Output the [x, y] coordinate of the center of the cell containing the given text.  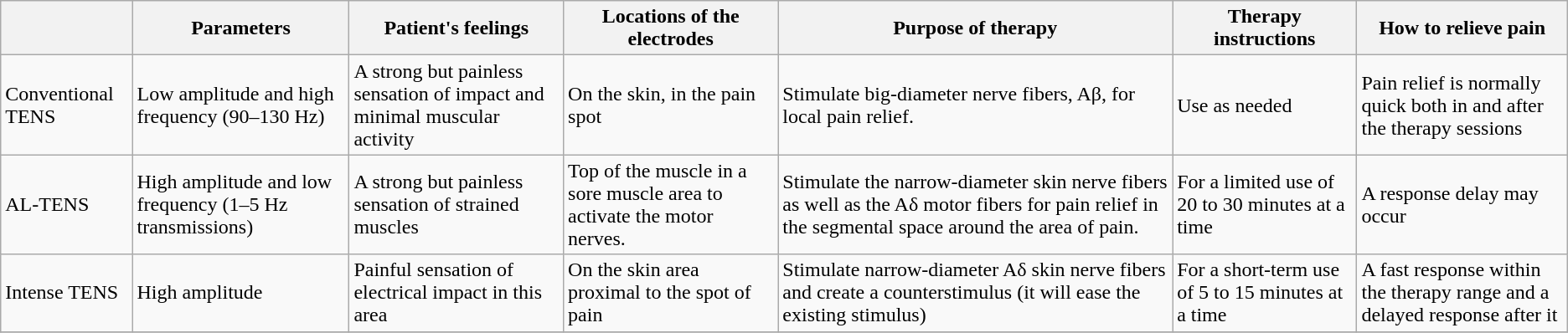
Intense TENS [67, 293]
Patient's feelings [456, 28]
How to relieve pain [1462, 28]
On the skin, in the pain spot [671, 105]
Top of the muscle in a sore muscle area to activate the motor nerves. [671, 204]
A fast response within the therapy range and a delayed response after it [1462, 293]
Purpose of therapy [975, 28]
High amplitude [241, 293]
Stimulate the narrow-diameter skin nerve fibers as well as the Aδ motor fibers for pain relief in the segmental space around the area of pain. [975, 204]
A response delay may occur [1462, 204]
Stimulate big-diameter nerve fibers, Aβ, for local pain relief. [975, 105]
On the skin area proximal to the spot of pain [671, 293]
Stimulate narrow-diameter Aδ skin nerve fibers and create a counterstimulus (it will ease the existing stimulus) [975, 293]
High amplitude and low frequency (1–5 Hz transmissions) [241, 204]
A strong but painless sensation of impact and minimal muscular activity [456, 105]
Locations of the electrodes [671, 28]
Use as needed [1265, 105]
For a short-term use of 5 to 15 minutes at a time [1265, 293]
Therapy instructions [1265, 28]
Pain relief is normally quick both in and after the therapy sessions [1462, 105]
Parameters [241, 28]
Low amplitude and high frequency (90–130 Hz) [241, 105]
For a limited use of 20 to 30 minutes at a time [1265, 204]
Painful sensation of electrical impact in this area [456, 293]
A strong but painless sensation of strained muscles [456, 204]
Conventional TENS [67, 105]
AL-TENS [67, 204]
